Locate the cell with the specified text and output its [X, Y] center coordinate. 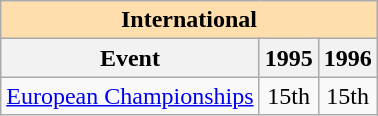
1996 [348, 58]
International [189, 20]
European Championships [130, 96]
Event [130, 58]
1995 [288, 58]
